Locate the cell with the specified text and output its (x, y) center coordinate. 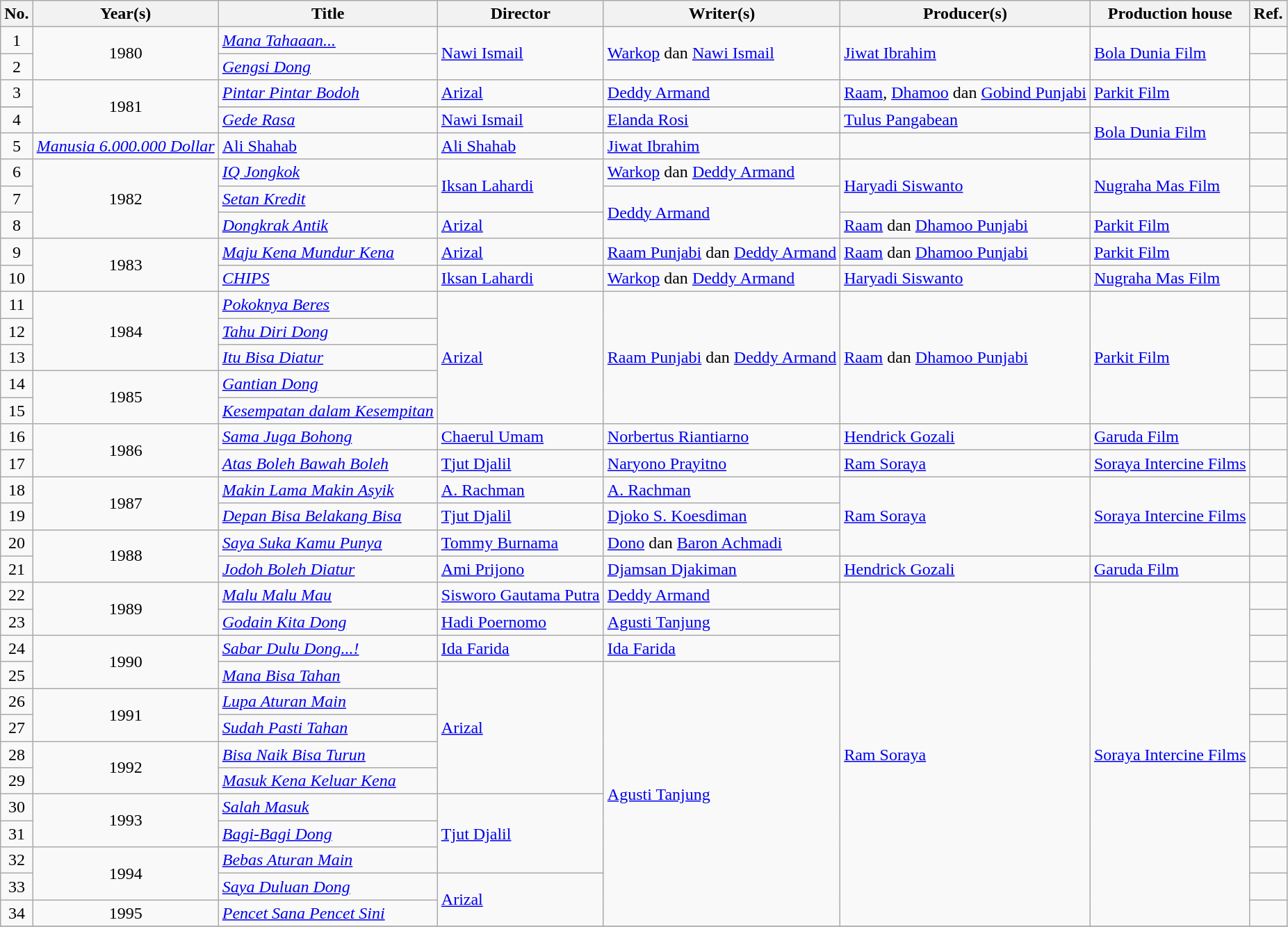
No. (17, 14)
Title (328, 14)
Kesempatan dalam Kesempitan (328, 411)
Elanda Rosi (722, 120)
Tahu Diri Dong (328, 331)
Djoko S. Koesdiman (722, 516)
12 (17, 331)
1986 (125, 450)
1993 (125, 821)
23 (17, 622)
Bagi-Bagi Dong (328, 834)
Sama Juga Bohong (328, 437)
Masuk Kena Keluar Kena (328, 781)
Ref. (1268, 14)
1988 (125, 556)
Warkop dan Nawi Ismail (722, 54)
28 (17, 754)
Raam, Dhamoo dan Gobind Punjabi (965, 93)
Sisworo Gautama Putra (520, 596)
Tommy Burnama (520, 543)
1995 (125, 913)
1991 (125, 714)
Itu Bisa Diatur (328, 358)
Sudah Pasti Tahan (328, 728)
Gantian Dong (328, 384)
Tulus Pangabean (965, 120)
Djamsan Djakiman (722, 569)
29 (17, 781)
1992 (125, 767)
6 (17, 172)
24 (17, 648)
1990 (125, 662)
Depan Bisa Belakang Bisa (328, 516)
14 (17, 384)
Chaerul Umam (520, 437)
Atas Boleh Bawah Boleh (328, 463)
Production house (1170, 14)
32 (17, 860)
16 (17, 437)
Setan Kredit (328, 199)
4 (17, 120)
34 (17, 913)
Pokoknya Beres (328, 304)
Gede Rasa (328, 120)
1984 (125, 331)
Godain Kita Dong (328, 622)
1989 (125, 609)
5 (17, 146)
Makin Lama Makin Asyik (328, 490)
Producer(s) (965, 14)
Mana Tahaaan... (328, 40)
Saya Suka Kamu Punya (328, 543)
IQ Jongkok (328, 172)
Norbertus Riantiarno (722, 437)
27 (17, 728)
11 (17, 304)
31 (17, 834)
Pencet Sana Pencet Sini (328, 913)
8 (17, 225)
1987 (125, 503)
Maju Kena Mundur Kena (328, 252)
15 (17, 411)
22 (17, 596)
1982 (125, 199)
Saya Duluan Dong (328, 887)
Malu Malu Mau (328, 596)
21 (17, 569)
Bisa Naik Bisa Turun (328, 754)
Mana Bisa Tahan (328, 675)
Naryono Prayitno (722, 463)
Pintar Pintar Bodoh (328, 93)
Gengsi Dong (328, 67)
10 (17, 278)
33 (17, 887)
Bebas Aturan Main (328, 860)
Writer(s) (722, 14)
1985 (125, 397)
Manusia 6.000.000 Dollar (125, 146)
Director (520, 14)
13 (17, 358)
18 (17, 490)
30 (17, 807)
7 (17, 199)
Sabar Dulu Dong...! (328, 648)
9 (17, 252)
1980 (125, 54)
Year(s) (125, 14)
3 (17, 93)
19 (17, 516)
20 (17, 543)
Jodoh Boleh Diatur (328, 569)
1981 (125, 106)
17 (17, 463)
Dongkrak Antik (328, 225)
CHIPS (328, 278)
Dono dan Baron Achmadi (722, 543)
26 (17, 701)
Hadi Poernomo (520, 622)
1 (17, 40)
Lupa Aturan Main (328, 701)
Ami Prijono (520, 569)
1994 (125, 873)
2 (17, 67)
Salah Masuk (328, 807)
25 (17, 675)
1983 (125, 265)
